Extract the (X, Y) coordinate from the center of the cell holding the provided text.  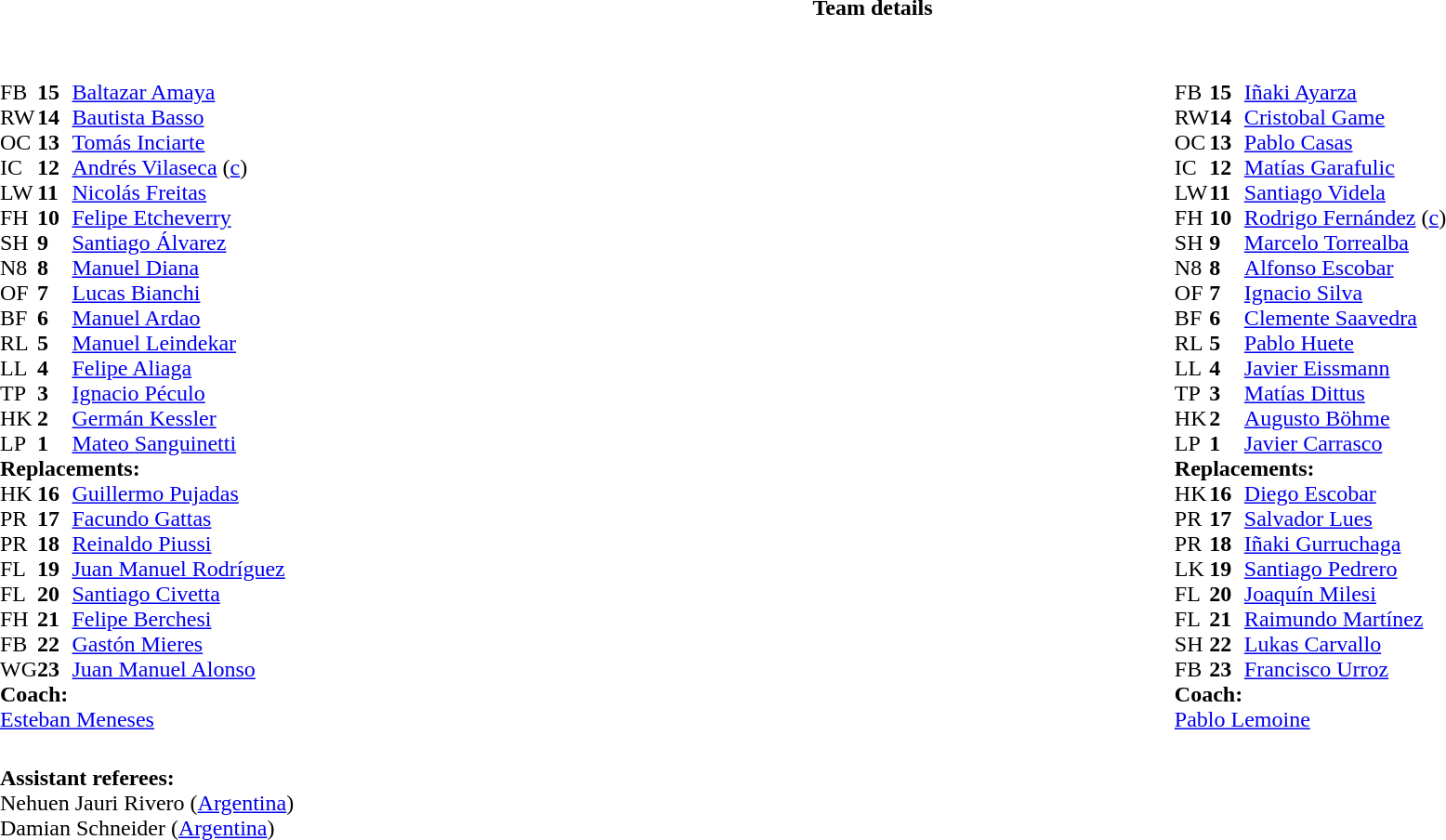
Juan Manuel Alonso (178, 669)
Cristobal Game (1346, 117)
Salvador Lues (1346, 518)
Guillermo Pujadas (178, 494)
Javier Carrasco (1346, 444)
WG (19, 669)
Santiago Civetta (178, 595)
Reinaldo Piussi (178, 545)
Iñaki Ayarza (1346, 93)
Lukas Carvallo (1346, 645)
Bautista Basso (178, 117)
Augusto Böhme (1346, 418)
Pablo Casas (1346, 143)
Francisco Urroz (1346, 669)
Joaquín Milesi (1346, 595)
Matías Garafulic (1346, 167)
Alfonso Escobar (1346, 268)
Clemente Saavedra (1346, 318)
Raimundo Martínez (1346, 619)
Rodrigo Fernández (c) (1346, 217)
Gastón Mieres (178, 645)
Santiago Videla (1346, 193)
Ignacio Péculo (178, 394)
Ignacio Silva (1346, 294)
Facundo Gattas (178, 518)
Tomás Inciarte (178, 143)
Baltazar Amaya (178, 93)
Andrés Vilaseca (c) (178, 167)
Diego Escobar (1346, 494)
Matías Dittus (1346, 394)
Felipe Berchesi (178, 619)
Esteban Meneses (143, 719)
LK (1192, 569)
Juan Manuel Rodríguez (178, 569)
Marcelo Torrealba (1346, 243)
Manuel Ardao (178, 318)
Germán Kessler (178, 418)
Manuel Diana (178, 268)
Javier Eissmann (1346, 368)
Manuel Leindekar (178, 344)
Pablo Huete (1346, 344)
Santiago Pedrero (1346, 569)
Felipe Etcheverry (178, 217)
Felipe Aliaga (178, 368)
Mateo Sanguinetti (178, 444)
Santiago Álvarez (178, 243)
Lucas Bianchi (178, 294)
Pablo Lemoine (1310, 719)
Iñaki Gurruchaga (1346, 545)
Nicolás Freitas (178, 193)
